Scan for the cell matching the given text and deliver its (X, Y) coordinate at center. 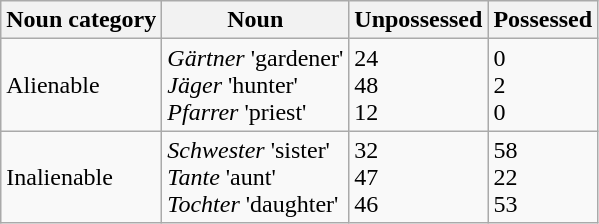
58 22 53 (543, 177)
Schwester 'sister' Tante 'aunt' Tochter 'daughter' (256, 177)
Alienable (82, 85)
Noun (256, 20)
0 2 0 (543, 85)
32 47 46 (418, 177)
Gärtner 'gardener' Jäger 'hunter' Pfarrer 'priest' (256, 85)
Unpossessed (418, 20)
Noun category (82, 20)
Inalienable (82, 177)
24 48 12 (418, 85)
Possessed (543, 20)
